Pinpoint the cell where the given text exists, returning its (x, y) midpoint coordinate. 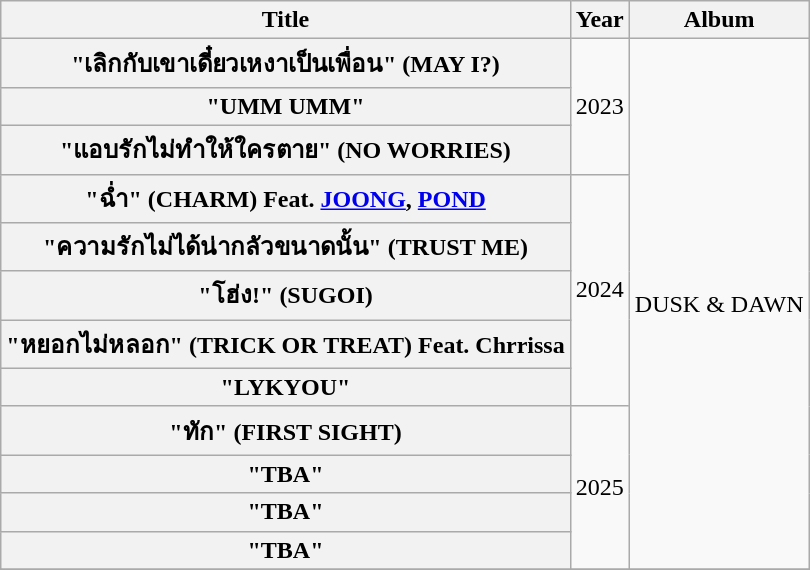
2023 (600, 106)
Title (286, 20)
2025 (600, 488)
DUSK & DAWN (719, 304)
2024 (600, 290)
"ฉ่ำ" (CHARM) Feat. JOONG, POND (286, 198)
Album (719, 20)
"เลิกกับเขาเดี๋ยวเหงาเป็นเพื่อน" (MAY I?) (286, 64)
"ทัก" (FIRST SIGHT) (286, 430)
"UMM UMM" (286, 106)
"LYKYOU" (286, 387)
Year (600, 20)
"ความรักไม่ได้น่ากลัวขนาดนั้น" (TRUST ME) (286, 248)
"โฮ่ง!" (SUGOI) (286, 296)
"แอบรักไม่ทำให้ใครตาย" (NO WORRIES) (286, 150)
"หยอกไม่หลอก" (TRICK OR TREAT) Feat. Chrrissa (286, 344)
